From the cell containing the given text, extract its center point as [X, Y] coordinate. 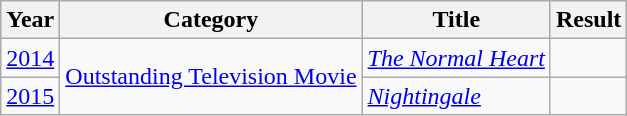
The Normal Heart [456, 58]
Result [588, 20]
Year [30, 20]
Title [456, 20]
2014 [30, 58]
Outstanding Television Movie [211, 77]
Nightingale [456, 96]
2015 [30, 96]
Category [211, 20]
